Return [x, y] of the center of cell containing provided text 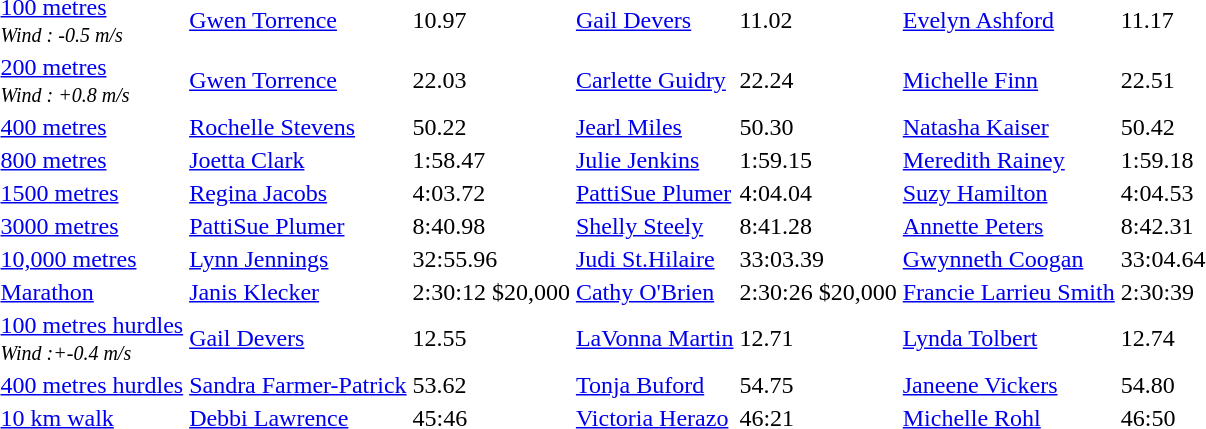
Carlette Guidry [654, 80]
2:30:12 $20,000 [491, 292]
Meredith Rainey [1008, 160]
Janis Klecker [298, 292]
Sandra Farmer-Patrick [298, 385]
Annette Peters [1008, 226]
53.62 [491, 385]
Gwen Torrence [298, 80]
Cathy O'Brien [654, 292]
Michelle Finn [1008, 80]
Natasha Kaiser [1008, 127]
Francie Larrieu Smith [1008, 292]
LaVonna Martin [654, 338]
54.75 [818, 385]
8:41.28 [818, 226]
1:59.15 [818, 160]
Janeene Vickers [1008, 385]
22.24 [818, 80]
Gail Devers [298, 338]
Gwynneth Coogan [1008, 259]
Tonja Buford [654, 385]
2:30:26 $20,000 [818, 292]
1:58.47 [491, 160]
12.55 [491, 338]
8:40.98 [491, 226]
33:03.39 [818, 259]
Judi St.Hilaire [654, 259]
32:55.96 [491, 259]
Jearl Miles [654, 127]
Lynda Tolbert [1008, 338]
Lynn Jennings [298, 259]
50.22 [491, 127]
Rochelle Stevens [298, 127]
4:04.04 [818, 193]
12.71 [818, 338]
Shelly Steely [654, 226]
Joetta Clark [298, 160]
Regina Jacobs [298, 193]
Julie Jenkins [654, 160]
Suzy Hamilton [1008, 193]
4:03.72 [491, 193]
50.30 [818, 127]
22.03 [491, 80]
